Detect which cell encompasses the target text, then output its [x, y] center coordinate. 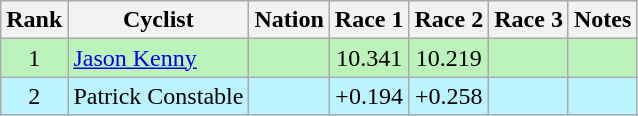
10.219 [449, 58]
Race 1 [369, 20]
1 [34, 58]
+0.194 [369, 96]
Cyclist [158, 20]
Notes [602, 20]
Nation [289, 20]
10.341 [369, 58]
2 [34, 96]
Race 2 [449, 20]
Patrick Constable [158, 96]
Jason Kenny [158, 58]
Race 3 [529, 20]
+0.258 [449, 96]
Rank [34, 20]
